Extract the [x, y] coordinate from the center of the cell holding the provided text.  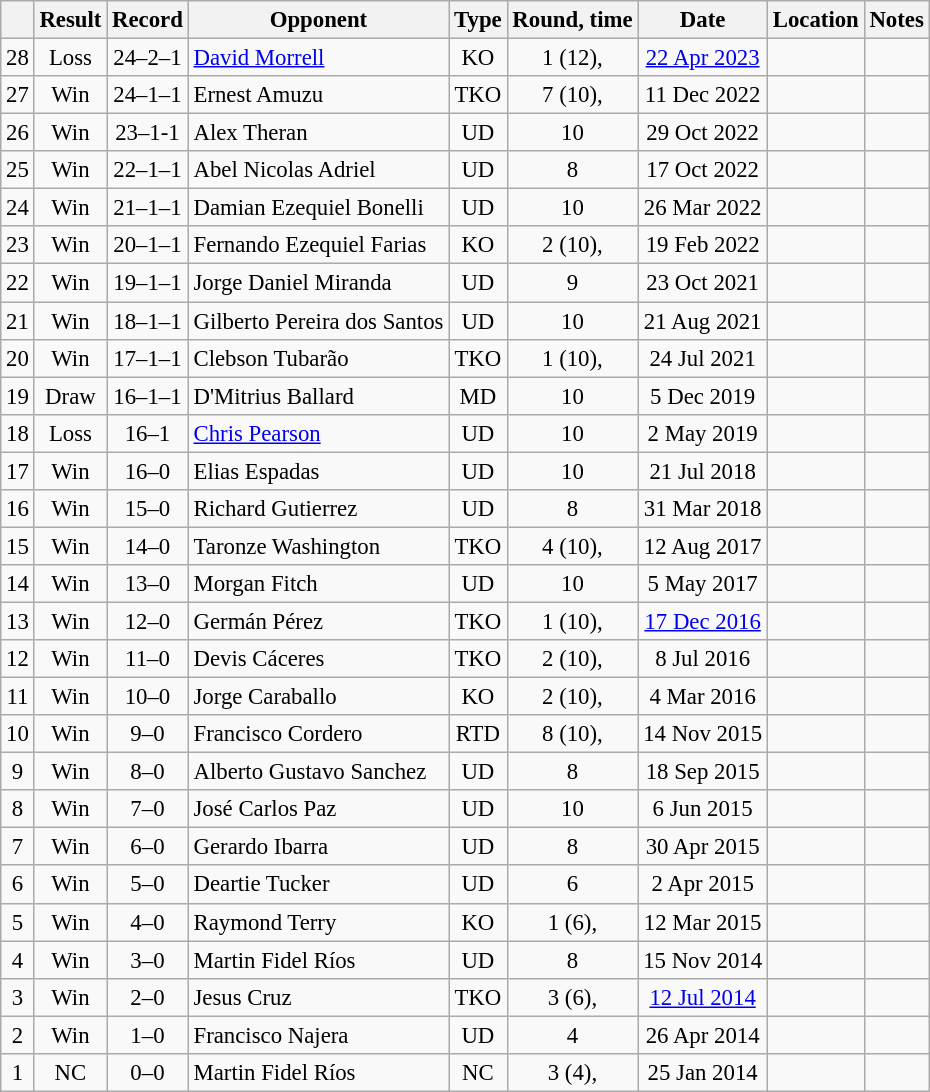
19 [18, 396]
8–0 [148, 772]
19 Feb 2022 [703, 245]
Taronze Washington [318, 546]
11–0 [148, 659]
Record [148, 20]
Alex Theran [318, 133]
Round, time [572, 20]
Deartie Tucker [318, 885]
24 [18, 208]
3 (6), [572, 997]
29 Oct 2022 [703, 133]
1 [18, 1073]
24 Jul 2021 [703, 358]
Gerardo Ibarra [318, 847]
Francisco Cordero [318, 734]
7 [18, 847]
14–0 [148, 546]
16–1 [148, 433]
3 (4), [572, 1073]
7 (10), [572, 95]
22 [18, 283]
1 (6), [572, 922]
4 (10), [572, 546]
24–2–1 [148, 58]
15 [18, 546]
23–1-1 [148, 133]
20 [18, 358]
1 (12), [572, 58]
14 [18, 584]
Clebson Tubarão [318, 358]
Germán Pérez [318, 621]
18–1–1 [148, 321]
5 Dec 2019 [703, 396]
21 Jul 2018 [703, 471]
16 [18, 509]
28 [18, 58]
Elias Espadas [318, 471]
21–1–1 [148, 208]
Date [703, 20]
2–0 [148, 997]
16–0 [148, 471]
Notes [896, 20]
24–1–1 [148, 95]
16–1–1 [148, 396]
7–0 [148, 809]
RTD [478, 734]
9–0 [148, 734]
5–0 [148, 885]
17 Dec 2016 [703, 621]
Devis Cáceres [318, 659]
Morgan Fitch [318, 584]
18 [18, 433]
21 [18, 321]
Richard Gutierrez [318, 509]
2 May 2019 [703, 433]
Francisco Najera [318, 1035]
22–1–1 [148, 170]
17 [18, 471]
Raymond Terry [318, 922]
8 Jul 2016 [703, 659]
20–1–1 [148, 245]
10–0 [148, 697]
Draw [70, 396]
Jesus Cruz [318, 997]
José Carlos Paz [318, 809]
D'Mitrius Ballard [318, 396]
3 [18, 997]
15 Nov 2014 [703, 960]
6 Jun 2015 [703, 809]
2 [18, 1035]
4 Mar 2016 [703, 697]
12 Mar 2015 [703, 922]
3–0 [148, 960]
5 May 2017 [703, 584]
26 [18, 133]
Abel Nicolas Adriel [318, 170]
Opponent [318, 20]
25 [18, 170]
David Morrell [318, 58]
22 Apr 2023 [703, 58]
12 Jul 2014 [703, 997]
23 Oct 2021 [703, 283]
5 [18, 922]
8 (10), [572, 734]
1–0 [148, 1035]
27 [18, 95]
25 Jan 2014 [703, 1073]
30 Apr 2015 [703, 847]
Location [816, 20]
12 [18, 659]
19–1–1 [148, 283]
Result [70, 20]
4–0 [148, 922]
21 Aug 2021 [703, 321]
Fernando Ezequiel Farias [318, 245]
Chris Pearson [318, 433]
23 [18, 245]
Alberto Gustavo Sanchez [318, 772]
17–1–1 [148, 358]
Type [478, 20]
12 Aug 2017 [703, 546]
13–0 [148, 584]
Jorge Daniel Miranda [318, 283]
6–0 [148, 847]
12–0 [148, 621]
15–0 [148, 509]
Damian Ezequiel Bonelli [318, 208]
Gilberto Pereira dos Santos [318, 321]
14 Nov 2015 [703, 734]
17 Oct 2022 [703, 170]
0–0 [148, 1073]
31 Mar 2018 [703, 509]
13 [18, 621]
26 Apr 2014 [703, 1035]
MD [478, 396]
Jorge Caraballo [318, 697]
2 Apr 2015 [703, 885]
26 Mar 2022 [703, 208]
11 Dec 2022 [703, 95]
11 [18, 697]
18 Sep 2015 [703, 772]
Ernest Amuzu [318, 95]
